For the text-containing cell, return its midpoint in [X, Y] coordinate format. 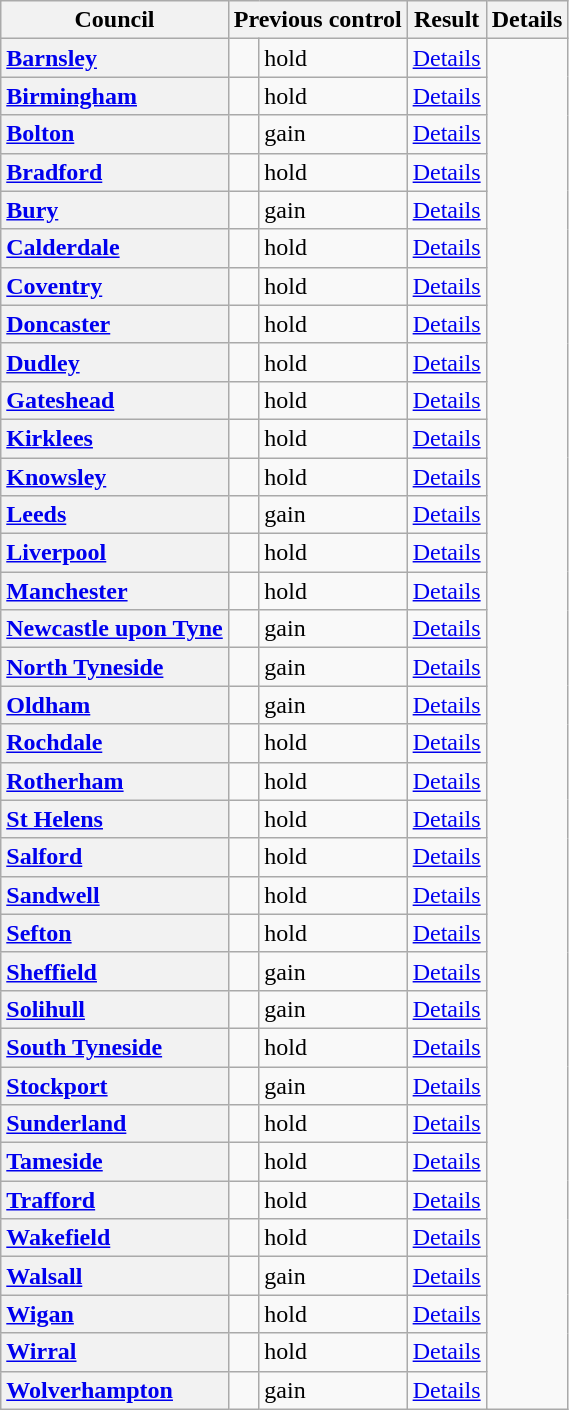
Knowsley [115, 477]
Gateshead [115, 400]
Coventry [115, 286]
Liverpool [115, 553]
Rochdale [115, 743]
Trafford [115, 1200]
St Helens [115, 819]
Tameside [115, 1162]
Bolton [115, 134]
Result [446, 20]
Stockport [115, 1085]
South Tyneside [115, 1047]
Sheffield [115, 971]
Sunderland [115, 1124]
Previous control [318, 20]
Salford [115, 857]
Barnsley [115, 58]
Wolverhampton [115, 1390]
Walsall [115, 1276]
Dudley [115, 362]
Solihull [115, 1009]
Bradford [115, 172]
Bury [115, 210]
Manchester [115, 591]
Kirklees [115, 438]
Wigan [115, 1314]
Council [115, 20]
Leeds [115, 515]
Sefton [115, 933]
Newcastle upon Tyne [115, 629]
Calderdale [115, 248]
Doncaster [115, 324]
Oldham [115, 705]
Wakefield [115, 1238]
Sandwell [115, 895]
Birmingham [115, 96]
Wirral [115, 1352]
Rotherham [115, 781]
North Tyneside [115, 667]
